Provide the [x, y] coordinate of the cell's center where the given text is located.  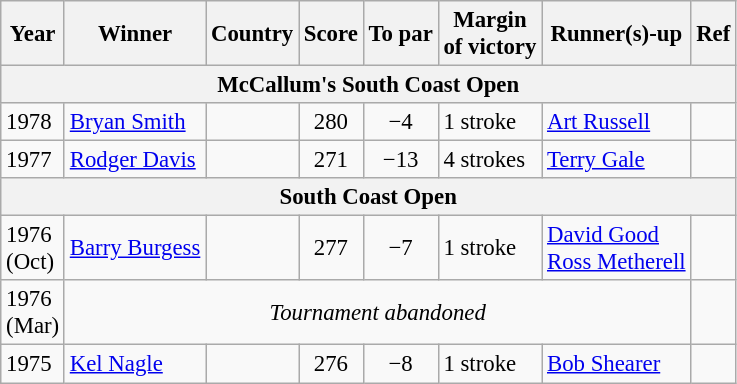
−13 [400, 160]
1977 [33, 160]
Ref [714, 34]
Marginof victory [490, 34]
Terry Gale [616, 160]
1976(Oct) [33, 248]
Runner(s)-up [616, 34]
Tournament abandoned [377, 312]
Barry Burgess [134, 248]
Winner [134, 34]
280 [332, 122]
−7 [400, 248]
Country [252, 34]
To par [400, 34]
South Coast Open [368, 197]
1976(Mar) [33, 312]
Rodger Davis [134, 160]
−8 [400, 364]
Year [33, 34]
1978 [33, 122]
1975 [33, 364]
Kel Nagle [134, 364]
277 [332, 248]
276 [332, 364]
−4 [400, 122]
Bryan Smith [134, 122]
4 strokes [490, 160]
David Good Ross Metherell [616, 248]
McCallum's South Coast Open [368, 85]
271 [332, 160]
Art Russell [616, 122]
Bob Shearer [616, 364]
Score [332, 34]
